Return the (X, Y) coordinate for the center point of the cell that contains the specified text.  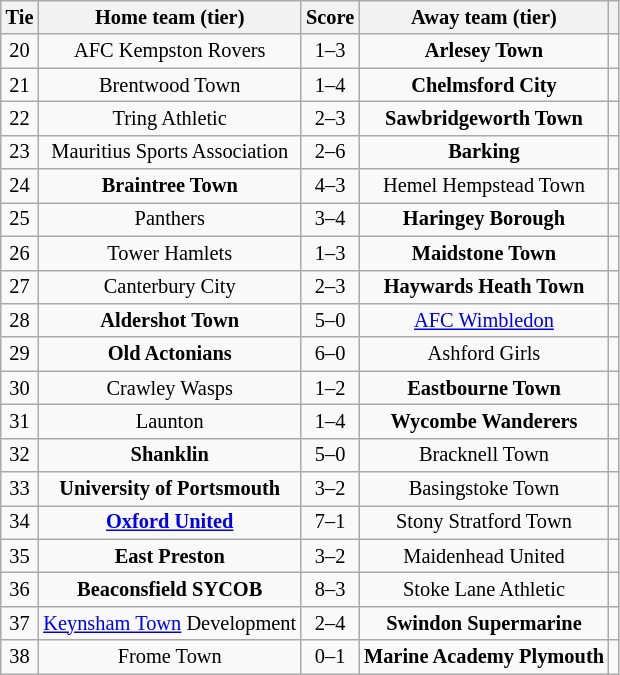
Shanklin (170, 455)
Basingstoke Town (484, 489)
Beaconsfield SYCOB (170, 589)
Ashford Girls (484, 354)
33 (20, 489)
Crawley Wasps (170, 388)
Bracknell Town (484, 455)
Maidenhead United (484, 556)
29 (20, 354)
Stoke Lane Athletic (484, 589)
27 (20, 287)
Score (330, 17)
Keynsham Town Development (170, 623)
Sawbridgeworth Town (484, 118)
32 (20, 455)
Haywards Heath Town (484, 287)
Oxford United (170, 522)
Chelmsford City (484, 85)
3–4 (330, 219)
38 (20, 657)
Home team (tier) (170, 17)
Barking (484, 152)
Hemel Hempstead Town (484, 186)
Tower Hamlets (170, 253)
22 (20, 118)
28 (20, 320)
0–1 (330, 657)
Tie (20, 17)
Old Actonians (170, 354)
Braintree Town (170, 186)
37 (20, 623)
Mauritius Sports Association (170, 152)
Tring Athletic (170, 118)
21 (20, 85)
6–0 (330, 354)
Panthers (170, 219)
Arlesey Town (484, 51)
Maidstone Town (484, 253)
East Preston (170, 556)
Aldershot Town (170, 320)
1–2 (330, 388)
Eastbourne Town (484, 388)
31 (20, 421)
Frome Town (170, 657)
7–1 (330, 522)
AFC Kempston Rovers (170, 51)
24 (20, 186)
2–4 (330, 623)
36 (20, 589)
Marine Academy Plymouth (484, 657)
25 (20, 219)
Swindon Supermarine (484, 623)
4–3 (330, 186)
8–3 (330, 589)
26 (20, 253)
30 (20, 388)
Haringey Borough (484, 219)
Launton (170, 421)
2–6 (330, 152)
20 (20, 51)
Stony Stratford Town (484, 522)
AFC Wimbledon (484, 320)
23 (20, 152)
Wycombe Wanderers (484, 421)
Away team (tier) (484, 17)
Canterbury City (170, 287)
Brentwood Town (170, 85)
34 (20, 522)
University of Portsmouth (170, 489)
35 (20, 556)
